Capture the cell that displays the provided text and extract its (X, Y) central coordinate. 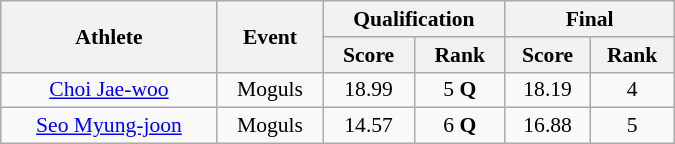
Choi Jae-woo (109, 90)
Final (590, 19)
Seo Myung-joon (109, 126)
18.99 (369, 90)
6 Q (460, 126)
16.88 (548, 126)
18.19 (548, 90)
Qualification (414, 19)
Event (270, 36)
14.57 (369, 126)
4 (632, 90)
5 (632, 126)
Athlete (109, 36)
5 Q (460, 90)
